Output the (X, Y) coordinate of the center of the cell containing the given text.  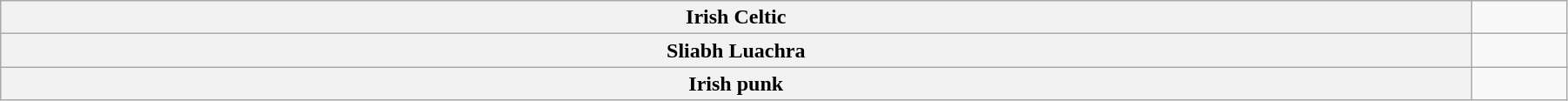
Irish punk (736, 84)
Sliabh Luachra (736, 50)
Irish Celtic (736, 17)
